Capture the cell that displays the provided text and extract its (X, Y) central coordinate. 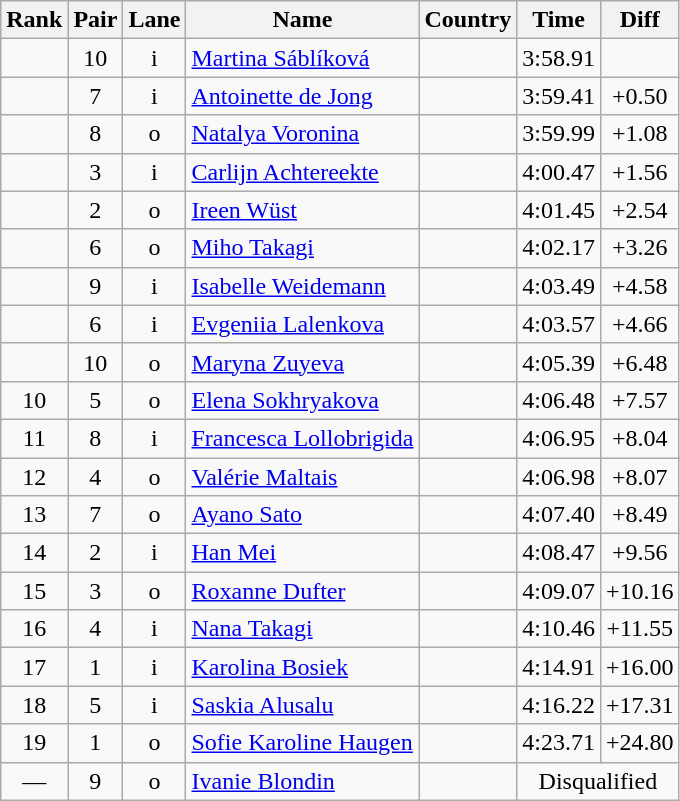
4:06.95 (559, 438)
4:14.91 (559, 667)
+2.54 (640, 210)
Nana Takagi (302, 629)
+1.08 (640, 134)
+4.58 (640, 286)
17 (34, 667)
Isabelle Weidemann (302, 286)
3:59.99 (559, 134)
Francesca Lollobrigida (302, 438)
+8.49 (640, 515)
Name (302, 20)
4:23.71 (559, 743)
Valérie Maltais (302, 477)
18 (34, 705)
Country (468, 20)
Time (559, 20)
+10.16 (640, 591)
14 (34, 553)
15 (34, 591)
+8.07 (640, 477)
4:00.47 (559, 172)
4:06.98 (559, 477)
— (34, 781)
+3.26 (640, 248)
Lane (154, 20)
4:16.22 (559, 705)
+7.57 (640, 400)
4:09.07 (559, 591)
+0.50 (640, 96)
Ireen Wüst (302, 210)
+4.66 (640, 324)
Carlijn Achtereekte (302, 172)
Miho Takagi (302, 248)
Pair (96, 20)
Ayano Sato (302, 515)
19 (34, 743)
Rank (34, 20)
3:59.41 (559, 96)
+17.31 (640, 705)
Karolina Bosiek (302, 667)
+9.56 (640, 553)
4:02.17 (559, 248)
11 (34, 438)
Elena Sokhryakova (302, 400)
Martina Sáblíková (302, 58)
4:05.39 (559, 362)
Evgeniia Lalenkova (302, 324)
12 (34, 477)
Disqualified (598, 781)
Natalya Voronina (302, 134)
Han Mei (302, 553)
+8.04 (640, 438)
4:01.45 (559, 210)
16 (34, 629)
4:10.46 (559, 629)
4:03.57 (559, 324)
Roxanne Dufter (302, 591)
4:07.40 (559, 515)
4:08.47 (559, 553)
Diff (640, 20)
13 (34, 515)
+11.55 (640, 629)
4:06.48 (559, 400)
3:58.91 (559, 58)
+16.00 (640, 667)
+24.80 (640, 743)
+1.56 (640, 172)
Antoinette de Jong (302, 96)
4:03.49 (559, 286)
+6.48 (640, 362)
Maryna Zuyeva (302, 362)
Sofie Karoline Haugen (302, 743)
Saskia Alusalu (302, 705)
Ivanie Blondin (302, 781)
